Determine the [x, y] coordinate at the center of the cell enclosing the given text.  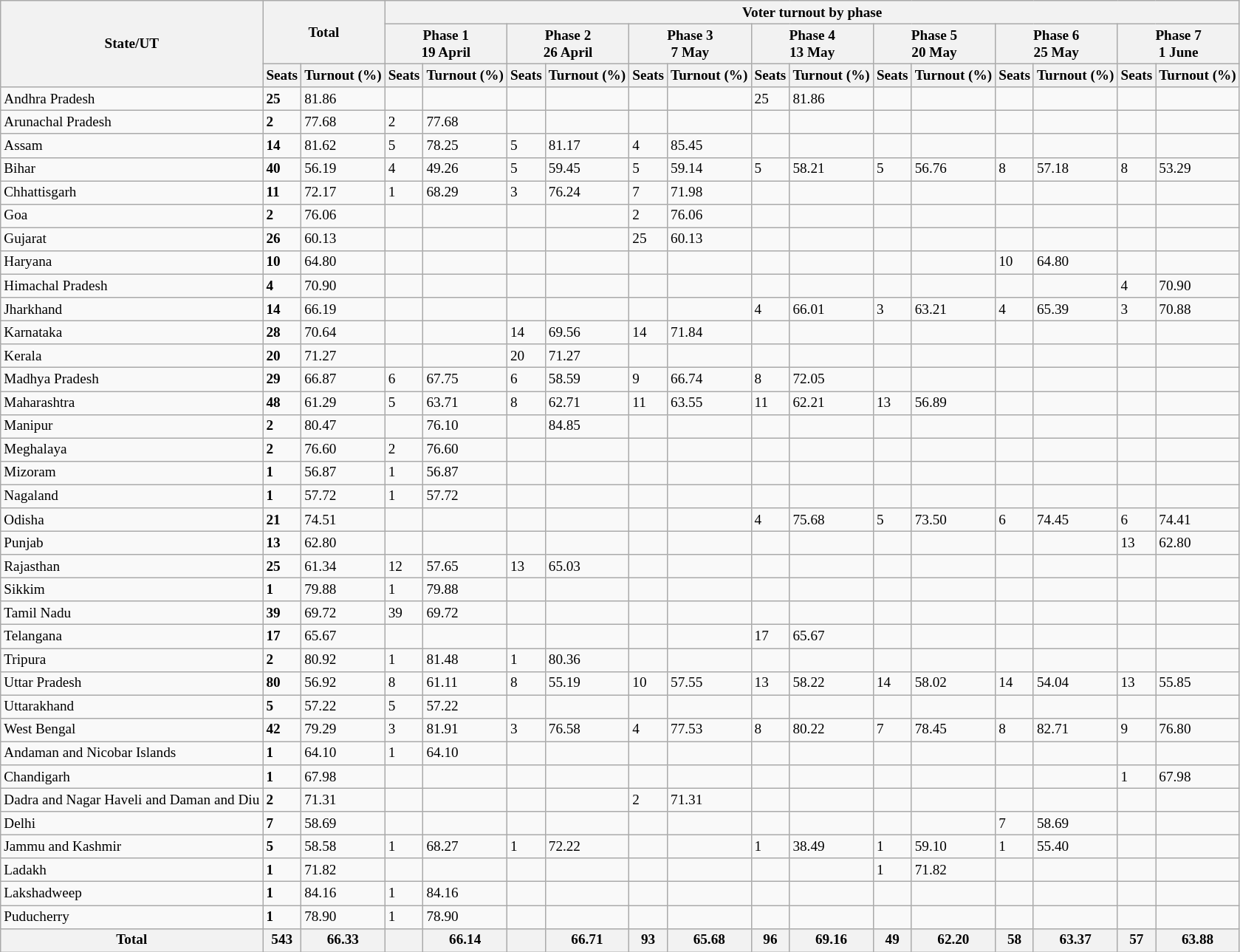
Andaman and Nicobar Islands [131, 753]
Phase 226 April [567, 44]
Delhi [131, 823]
Meghalaya [131, 450]
56.19 [343, 169]
81.91 [465, 730]
67.75 [465, 380]
66.14 [465, 940]
76.24 [587, 193]
Sikkim [131, 589]
74.41 [1198, 520]
Karnataka [131, 332]
80.92 [343, 660]
Phase 625 May [1056, 44]
63.88 [1198, 940]
Maharashtra [131, 403]
76.80 [1198, 730]
Jammu and Kashmir [131, 846]
57.65 [465, 566]
65.03 [587, 566]
Phase 119 April [446, 44]
71.98 [710, 193]
543 [282, 940]
56.76 [953, 169]
Andhra Pradesh [131, 99]
Uttarakhand [131, 707]
69.16 [832, 940]
Goa [131, 216]
42 [282, 730]
80 [282, 683]
66.71 [587, 940]
58.22 [832, 683]
85.45 [710, 145]
70.64 [343, 332]
57 [1137, 940]
84.85 [587, 426]
81.48 [465, 660]
Tripura [131, 660]
56.92 [343, 683]
40 [282, 169]
74.51 [343, 520]
Telangana [131, 637]
81.17 [587, 145]
76.10 [465, 426]
65.39 [1075, 309]
61.34 [343, 566]
76.58 [587, 730]
80.22 [832, 730]
55.85 [1198, 683]
63.21 [953, 309]
80.36 [587, 660]
77.53 [710, 730]
62.20 [953, 940]
58.02 [953, 683]
59.10 [953, 846]
72.05 [832, 380]
26 [282, 239]
Uttar Pradesh [131, 683]
49.26 [465, 169]
82.71 [1075, 730]
Ladakh [131, 870]
Dadra and Nagar Haveli and Daman and Diu [131, 800]
State/UT [131, 44]
Himachal Pradesh [131, 286]
29 [282, 380]
66.01 [832, 309]
Puducherry [131, 917]
38.49 [832, 846]
Haryana [131, 262]
Phase 37 May [690, 44]
Bihar [131, 169]
66.74 [710, 380]
63.55 [710, 403]
65.68 [710, 940]
Lakshadweep [131, 894]
49 [892, 940]
79.29 [343, 730]
West Bengal [131, 730]
Voter turnout by phase [812, 13]
Jharkhand [131, 309]
78.45 [953, 730]
59.45 [587, 169]
56.89 [953, 403]
Tamil Nadu [131, 613]
Arunachal Pradesh [131, 123]
55.40 [1075, 846]
Phase 413 May [812, 44]
28 [282, 332]
57.55 [710, 683]
80.47 [343, 426]
58.59 [587, 380]
21 [282, 520]
12 [404, 566]
58.58 [343, 846]
66.19 [343, 309]
Kerala [131, 356]
66.33 [343, 940]
81.62 [343, 145]
72.22 [587, 846]
57.18 [1075, 169]
54.04 [1075, 683]
61.11 [465, 683]
61.29 [343, 403]
93 [648, 940]
71.84 [710, 332]
Phase 71 June [1179, 44]
Mizoram [131, 473]
58 [1015, 940]
Manipur [131, 426]
Assam [131, 145]
75.68 [832, 520]
96 [770, 940]
58.21 [832, 169]
Madhya Pradesh [131, 380]
70.88 [1198, 309]
Gujarat [131, 239]
63.71 [465, 403]
Chandigarh [131, 777]
55.19 [587, 683]
Chhattisgarh [131, 193]
68.27 [465, 846]
62.21 [832, 403]
Phase 520 May [934, 44]
69.56 [587, 332]
68.29 [465, 193]
59.14 [710, 169]
62.71 [587, 403]
48 [282, 403]
74.45 [1075, 520]
Odisha [131, 520]
63.37 [1075, 940]
53.29 [1198, 169]
Nagaland [131, 496]
Rajasthan [131, 566]
66.87 [343, 380]
73.50 [953, 520]
78.25 [465, 145]
72.17 [343, 193]
Punjab [131, 543]
